Search for the cell housing the specified text and yield its (X, Y) center coordinate. 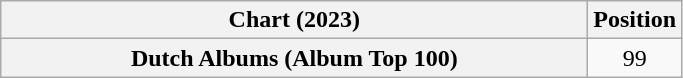
Position (635, 20)
99 (635, 58)
Chart (2023) (294, 20)
Dutch Albums (Album Top 100) (294, 58)
